Return the (X, Y) coordinate for the center point of the cell that contains the specified text.  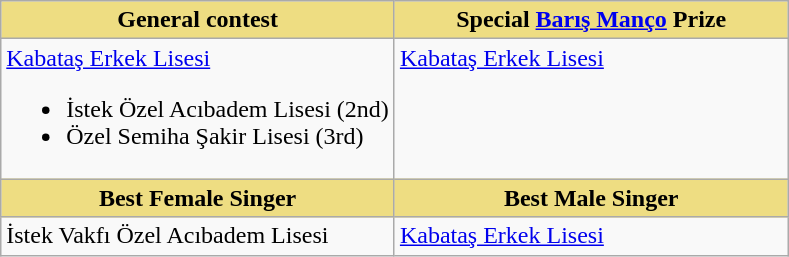
Best Male Singer (591, 198)
İstek Vakfı Özel Acıbadem Lisesi (198, 236)
Special Barış Manço Prize (591, 20)
Best Female Singer (198, 198)
Kabataş Erkek Lisesiİstek Özel Acıbadem Lisesi (2nd)Özel Semiha Şakir Lisesi (3rd) (198, 109)
General contest (198, 20)
